Determine the [X, Y] coordinate at the center of the cell enclosing the given text.  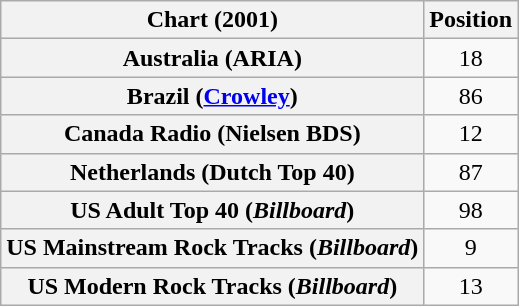
86 [471, 96]
98 [471, 210]
Position [471, 20]
US Mainstream Rock Tracks (Billboard) [212, 248]
13 [471, 286]
Australia (ARIA) [212, 58]
Chart (2001) [212, 20]
12 [471, 134]
Netherlands (Dutch Top 40) [212, 172]
87 [471, 172]
US Adult Top 40 (Billboard) [212, 210]
9 [471, 248]
Brazil (Crowley) [212, 96]
18 [471, 58]
Canada Radio (Nielsen BDS) [212, 134]
US Modern Rock Tracks (Billboard) [212, 286]
